Pinpoint the cell where the given text exists, returning its [X, Y] midpoint coordinate. 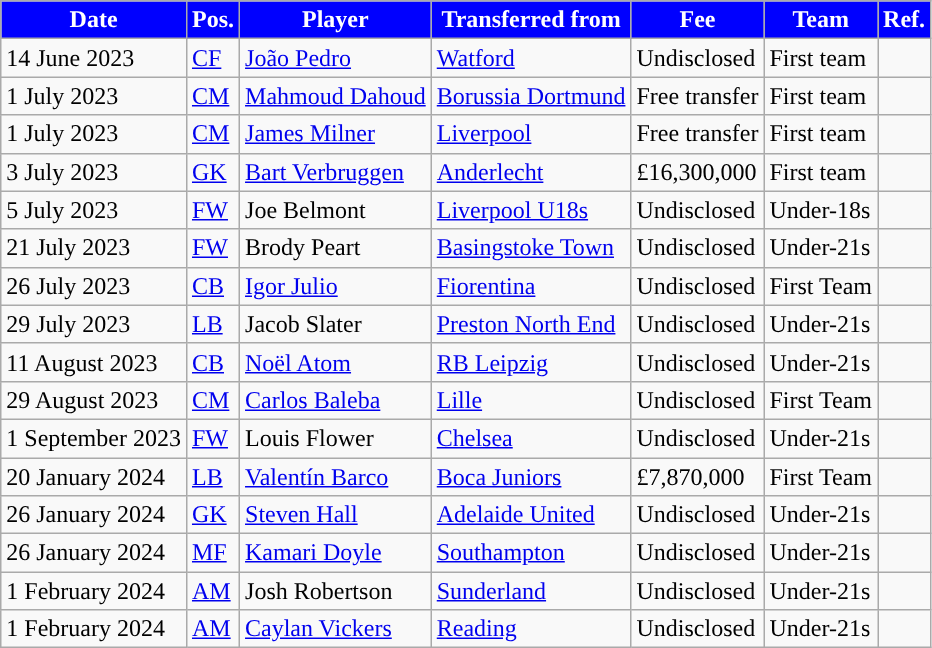
Team [821, 20]
Igor Julio [336, 286]
29 August 2023 [94, 400]
Player [336, 20]
14 June 2023 [94, 58]
Watford [531, 58]
MF [212, 553]
Transferred from [531, 20]
Ref. [904, 20]
Carlos Baleba [336, 400]
£7,870,000 [698, 477]
Borussia Dortmund [531, 96]
Chelsea [531, 438]
RB Leipzig [531, 362]
Basingstoke Town [531, 248]
Fee [698, 20]
1 September 2023 [94, 438]
Preston North End [531, 324]
Liverpool U18s [531, 210]
Pos. [212, 20]
Mahmoud Dahoud [336, 96]
Noël Atom [336, 362]
11 August 2023 [94, 362]
Anderlecht [531, 172]
Josh Robertson [336, 591]
20 January 2024 [94, 477]
CF [212, 58]
Reading [531, 629]
5 July 2023 [94, 210]
29 July 2023 [94, 324]
Southampton [531, 553]
Valentín Barco [336, 477]
Steven Hall [336, 515]
21 July 2023 [94, 248]
Lille [531, 400]
James Milner [336, 134]
Jacob Slater [336, 324]
Caylan Vickers [336, 629]
Liverpool [531, 134]
26 July 2023 [94, 286]
£16,300,000 [698, 172]
Fiorentina [531, 286]
Joe Belmont [336, 210]
Bart Verbruggen [336, 172]
Louis Flower [336, 438]
Brody Peart [336, 248]
João Pedro [336, 58]
Sunderland [531, 591]
Under-18s [821, 210]
Adelaide United [531, 515]
Boca Juniors [531, 477]
3 July 2023 [94, 172]
Date [94, 20]
Kamari Doyle [336, 553]
